Provide the (x, y) coordinate of the cell's center where the given text is located.  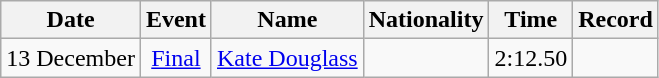
2:12.50 (531, 58)
Time (531, 20)
Nationality (426, 20)
Final (176, 58)
Date (71, 20)
Name (287, 20)
Kate Douglass (287, 58)
13 December (71, 58)
Record (616, 20)
Event (176, 20)
